Return (X, Y) of the center of cell containing provided text 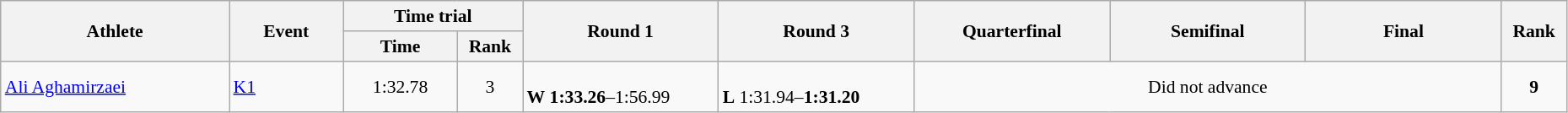
Round 1 (621, 30)
Ali Aghamirzaei (115, 86)
Time (400, 46)
Round 3 (816, 30)
K1 (287, 86)
W 1:33.26–1:56.99 (621, 86)
Did not advance (1208, 86)
L 1:31.94–1:31.20 (816, 86)
9 (1533, 86)
3 (489, 86)
1:32.78 (400, 86)
Final (1404, 30)
Athlete (115, 30)
Semifinal (1208, 30)
Time trial (434, 16)
Quarterfinal (1012, 30)
Event (287, 30)
